Capture the cell that displays the provided text and extract its (x, y) central coordinate. 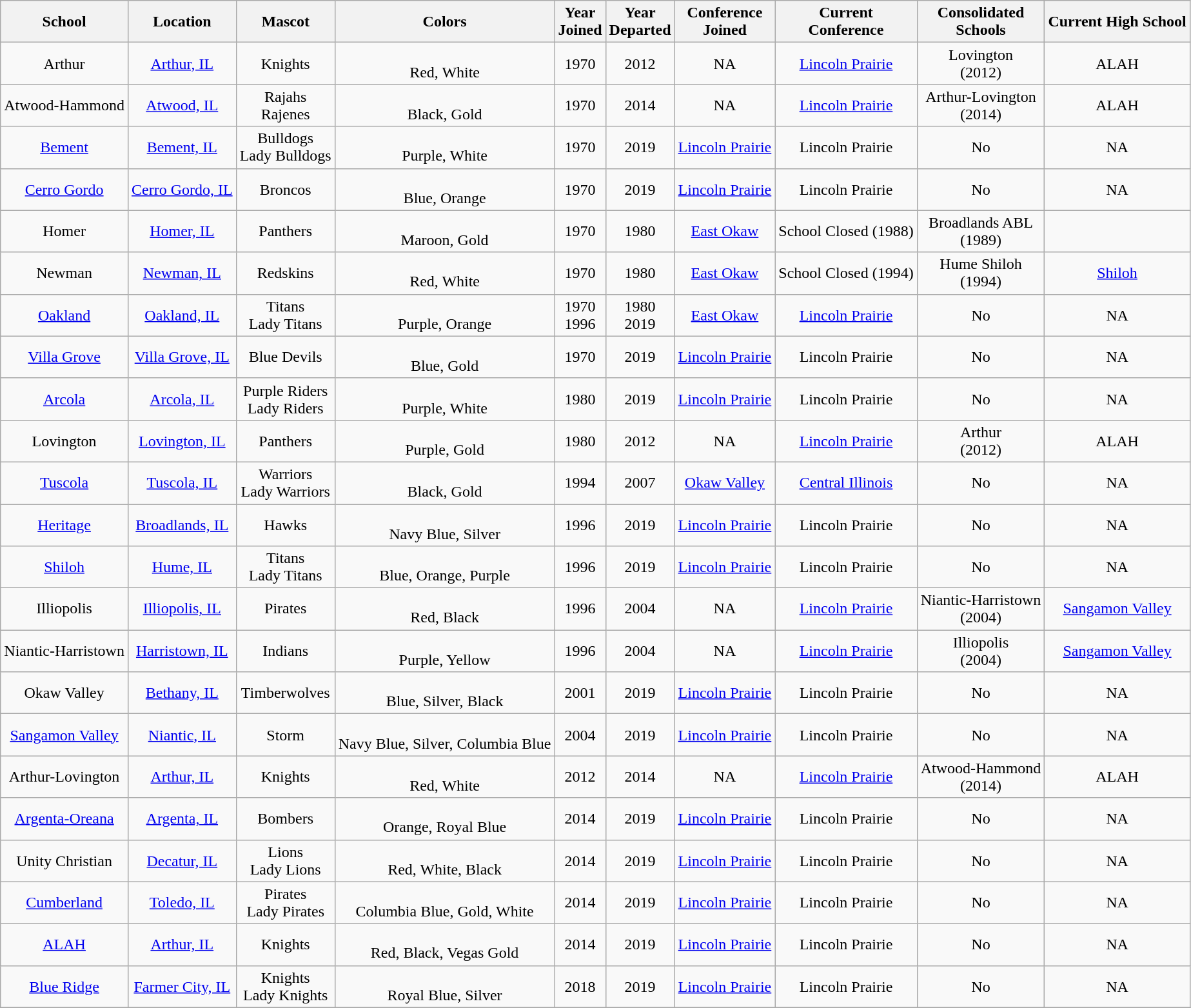
RajahsRajenes (285, 106)
Storm (285, 735)
Illiopolis (64, 609)
Cumberland (64, 903)
19802019 (640, 315)
Cerro Gordo (64, 190)
Decatur, IL (182, 860)
Oakland, IL (182, 315)
School (64, 22)
YearJoined (580, 22)
Illiopolis, IL (182, 609)
Location (182, 22)
Bethany, IL (182, 693)
Bement (64, 147)
Arcola (64, 399)
Newman, IL (182, 273)
Blue, Silver, Black (445, 693)
Arthur-Lovington (64, 776)
19701996 (580, 315)
1994 (580, 482)
Orange, Royal Blue (445, 819)
Villa Grove, IL (182, 357)
Heritage (64, 525)
Red, Black (445, 609)
Toledo, IL (182, 903)
Bombers (285, 819)
BulldogsLady Bulldogs (285, 147)
Arthur-Lovington(2014) (981, 106)
Red, White, Black (445, 860)
YearDeparted (640, 22)
Hume, IL (182, 568)
Unity Christian (64, 860)
Niantic, IL (182, 735)
Royal Blue, Silver (445, 987)
Blue, Orange, Purple (445, 568)
Indians (285, 651)
Red, Black, Vegas Gold (445, 944)
Lovington, IL (182, 441)
Niantic-Harristown(2004) (981, 609)
Blue Ridge (64, 987)
Purple RidersLady Riders (285, 399)
Bement, IL (182, 147)
ConferenceJoined (725, 22)
WarriorsLady Warriors (285, 482)
Atwood-Hammond(2014) (981, 776)
Atwood, IL (182, 106)
Lovington (64, 441)
Illiopolis(2004) (981, 651)
Broncos (285, 190)
Blue, Gold (445, 357)
Blue, Orange (445, 190)
Maroon, Gold (445, 231)
Navy Blue, Silver (445, 525)
Columbia Blue, Gold, White (445, 903)
Atwood-Hammond (64, 106)
Timberwolves (285, 693)
Pirates (285, 609)
Blue Devils (285, 357)
Argenta, IL (182, 819)
School Closed (1994) (846, 273)
Harristown, IL (182, 651)
Arthur (64, 63)
Central Illinois (846, 482)
ConsolidatedSchools (981, 22)
2001 (580, 693)
Navy Blue, Silver, Columbia Blue (445, 735)
LionsLady Lions (285, 860)
Redskins (285, 273)
CurrentConference (846, 22)
Current High School (1117, 22)
KnightsLady Knights (285, 987)
Tuscola (64, 482)
Purple, Gold (445, 441)
Mascot (285, 22)
Homer, IL (182, 231)
Argenta-Oreana (64, 819)
Villa Grove (64, 357)
Homer (64, 231)
School Closed (1988) (846, 231)
PiratesLady Pirates (285, 903)
Farmer City, IL (182, 987)
Lovington(2012) (981, 63)
Broadlands, IL (182, 525)
Hawks (285, 525)
Arcola, IL (182, 399)
2007 (640, 482)
Broadlands ABL(1989) (981, 231)
Oakland (64, 315)
Purple, Orange (445, 315)
Cerro Gordo, IL (182, 190)
Arthur(2012) (981, 441)
Colors (445, 22)
Niantic-Harristown (64, 651)
Tuscola, IL (182, 482)
Purple, Yellow (445, 651)
Newman (64, 273)
2018 (580, 987)
Hume Shiloh(1994) (981, 273)
